Find where the given text appears and provide that cell's center as (x, y) coordinate. 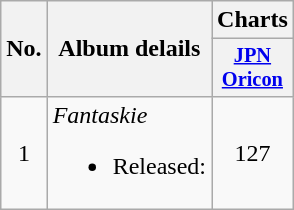
1 (24, 152)
Charts (253, 20)
No. (24, 49)
127 (253, 152)
JPNOricon (253, 68)
Album delails (129, 49)
FantaskieReleased: (129, 152)
